Identify which cell holds the provided text, then report its (X, Y) central coordinate. 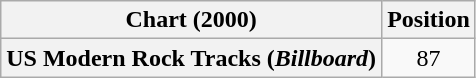
87 (429, 58)
US Modern Rock Tracks (Billboard) (192, 58)
Position (429, 20)
Chart (2000) (192, 20)
